Scan for the cell matching the given text and deliver its (X, Y) coordinate at center. 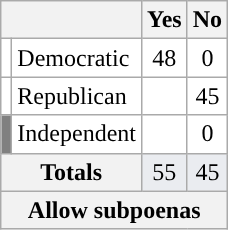
Totals (72, 172)
Democratic (77, 58)
Allow subpoenas (114, 210)
48 (164, 58)
No (207, 20)
Independent (77, 134)
Yes (164, 20)
55 (164, 172)
Republican (77, 96)
